Determine the [X, Y] coordinate at the center of the cell enclosing the given text.  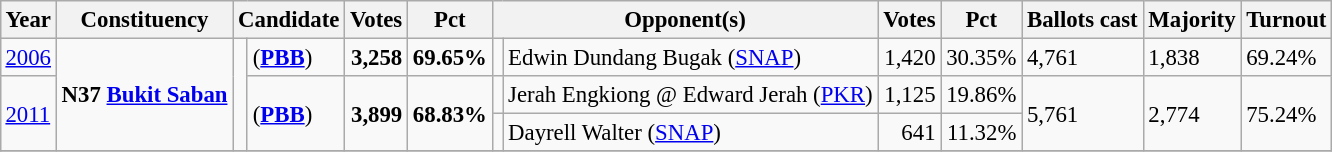
5,761 [1082, 114]
1,838 [1192, 57]
3,258 [376, 57]
69.65% [450, 57]
3,899 [376, 114]
Year [28, 20]
2006 [28, 57]
2011 [28, 114]
68.83% [450, 114]
1,125 [910, 95]
19.86% [982, 95]
2,774 [1192, 114]
Jerah Engkiong @ Edward Jerah (PKR) [690, 95]
11.32% [982, 133]
Opponent(s) [685, 20]
Dayrell Walter (SNAP) [690, 133]
75.24% [1286, 114]
30.35% [982, 57]
1,420 [910, 57]
Majority [1192, 20]
Candidate [289, 20]
4,761 [1082, 57]
Ballots cast [1082, 20]
Constituency [144, 20]
Turnout [1286, 20]
N37 Bukit Saban [144, 94]
641 [910, 133]
69.24% [1286, 57]
Edwin Dundang Bugak (SNAP) [690, 57]
